Extract the (X, Y) coordinate from the center of the cell holding the provided text.  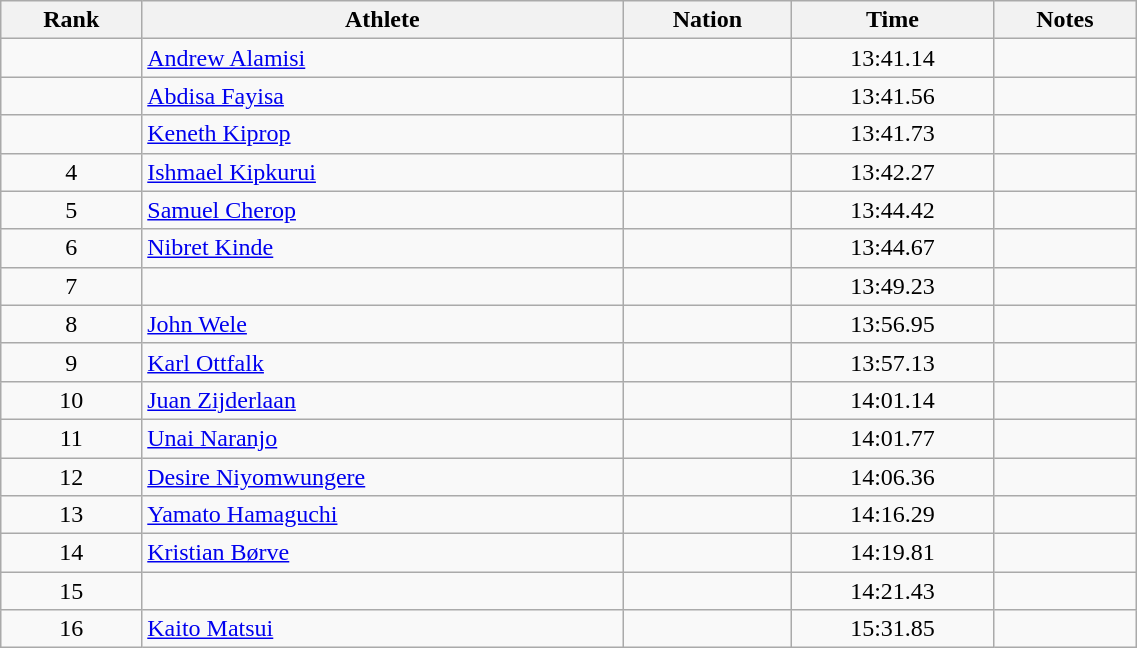
4 (72, 172)
14 (72, 553)
13:44.67 (892, 248)
Karl Ottfalk (382, 362)
5 (72, 210)
Nibret Kinde (382, 248)
Andrew Alamisi (382, 58)
Ishmael Kipkurui (382, 172)
12 (72, 477)
Athlete (382, 20)
Abdisa Fayisa (382, 96)
9 (72, 362)
Nation (708, 20)
Yamato Hamaguchi (382, 515)
13:41.14 (892, 58)
7 (72, 286)
13:44.42 (892, 210)
13 (72, 515)
Rank (72, 20)
14:01.14 (892, 400)
13:41.73 (892, 134)
15 (72, 591)
14:21.43 (892, 591)
Desire Niyomwungere (382, 477)
13:57.13 (892, 362)
15:31.85 (892, 629)
13:56.95 (892, 324)
Juan Zijderlaan (382, 400)
13:41.56 (892, 96)
14:16.29 (892, 515)
14:06.36 (892, 477)
10 (72, 400)
Kristian Børve (382, 553)
Kaito Matsui (382, 629)
6 (72, 248)
16 (72, 629)
John Wele (382, 324)
14:19.81 (892, 553)
Keneth Kiprop (382, 134)
13:42.27 (892, 172)
Notes (1065, 20)
14:01.77 (892, 438)
Unai Naranjo (382, 438)
Samuel Cherop (382, 210)
Time (892, 20)
13:49.23 (892, 286)
8 (72, 324)
11 (72, 438)
